Identify which cell holds the provided text, then report its (X, Y) central coordinate. 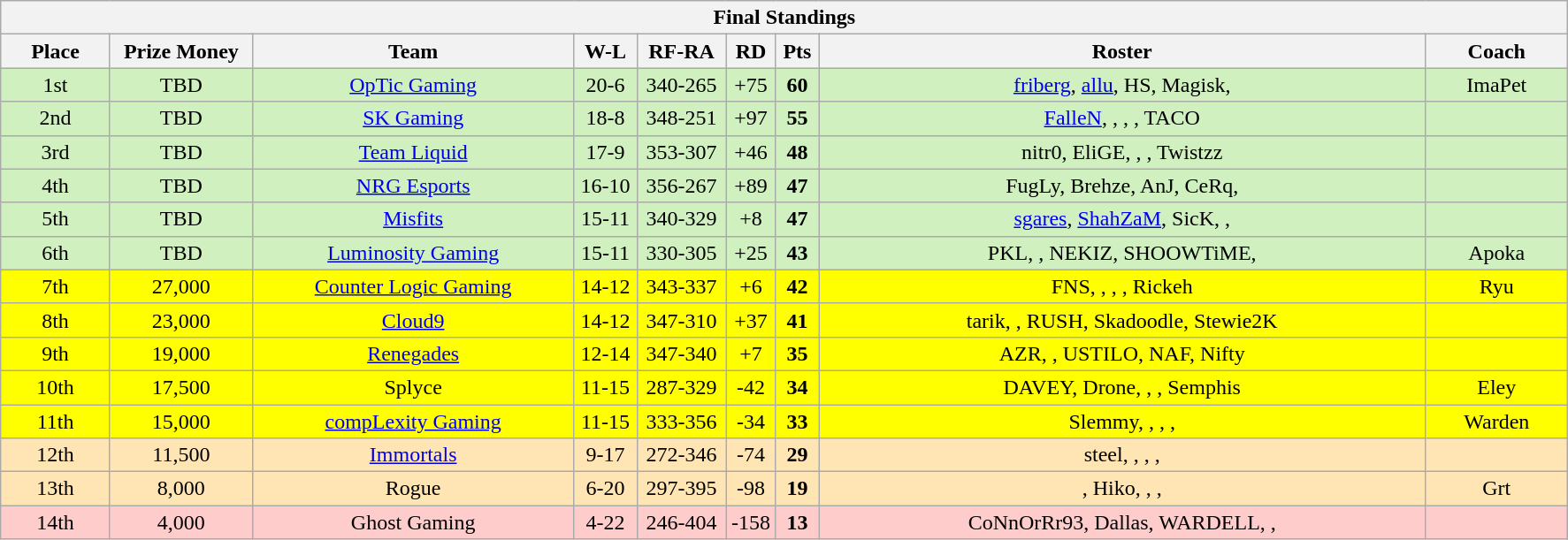
Ryu (1496, 286)
8,000 (180, 489)
CoNnOrRr93, Dallas, WARDELL, , (1122, 522)
15,000 (180, 422)
+46 (751, 152)
, Hiko, , , (1122, 489)
13th (56, 489)
8th (56, 320)
Cloud9 (413, 320)
6-20 (605, 489)
33 (798, 422)
246-404 (681, 522)
12-14 (605, 354)
340-265 (681, 85)
RD (751, 51)
+89 (751, 186)
18-8 (605, 118)
Eley (1496, 387)
FNS, , , , Rickeh (1122, 286)
5th (56, 219)
17-9 (605, 152)
Team Liquid (413, 152)
AZR, , USTILO, NAF, Nifty (1122, 354)
Ghost Gaming (413, 522)
340-329 (681, 219)
6th (56, 253)
sgares, ShahZaM, SicK, , (1122, 219)
Team (413, 51)
4,000 (180, 522)
DAVEY, Drone, , , Semphis (1122, 387)
Roster (1122, 51)
steel, , , , (1122, 455)
347-340 (681, 354)
-34 (751, 422)
RF-RA (681, 51)
4-22 (605, 522)
29 (798, 455)
35 (798, 354)
Rogue (413, 489)
4th (56, 186)
Warden (1496, 422)
nitr0, EliGE, , , Twistzz (1122, 152)
42 (798, 286)
-98 (751, 489)
20-6 (605, 85)
Luminosity Gaming (413, 253)
272-346 (681, 455)
11,500 (180, 455)
17,500 (180, 387)
348-251 (681, 118)
9-17 (605, 455)
343-337 (681, 286)
19 (798, 489)
333-356 (681, 422)
OpTic Gaming (413, 85)
Slemmy, , , , (1122, 422)
FugLy, Brehze, AnJ, CeRq, (1122, 186)
297-395 (681, 489)
43 (798, 253)
23,000 (180, 320)
1st (56, 85)
14th (56, 522)
-74 (751, 455)
12th (56, 455)
Grt (1496, 489)
353-307 (681, 152)
W-L (605, 51)
Pts (798, 51)
Prize Money (180, 51)
347-310 (681, 320)
287-329 (681, 387)
34 (798, 387)
48 (798, 152)
Counter Logic Gaming (413, 286)
356-267 (681, 186)
+6 (751, 286)
9th (56, 354)
+8 (751, 219)
PKL, , NEKIZ, SHOOWTiME, (1122, 253)
Final Standings (784, 18)
-158 (751, 522)
2nd (56, 118)
16-10 (605, 186)
55 (798, 118)
27,000 (180, 286)
19,000 (180, 354)
7th (56, 286)
NRG Esports (413, 186)
+25 (751, 253)
tarik, , RUSH, Skadoodle, Stewie2K (1122, 320)
+37 (751, 320)
3rd (56, 152)
41 (798, 320)
+75 (751, 85)
Place (56, 51)
FalleN, , , , TACO (1122, 118)
330-305 (681, 253)
+7 (751, 354)
-42 (751, 387)
compLexity Gaming (413, 422)
Coach (1496, 51)
+97 (751, 118)
ImaPet (1496, 85)
10th (56, 387)
Apoka (1496, 253)
60 (798, 85)
13 (798, 522)
Misfits (413, 219)
Immortals (413, 455)
11th (56, 422)
SK Gaming (413, 118)
friberg, allu, HS, Magisk, (1122, 85)
Renegades (413, 354)
Splyce (413, 387)
